Determine the (x, y) coordinate at the center of the cell enclosing the given text.  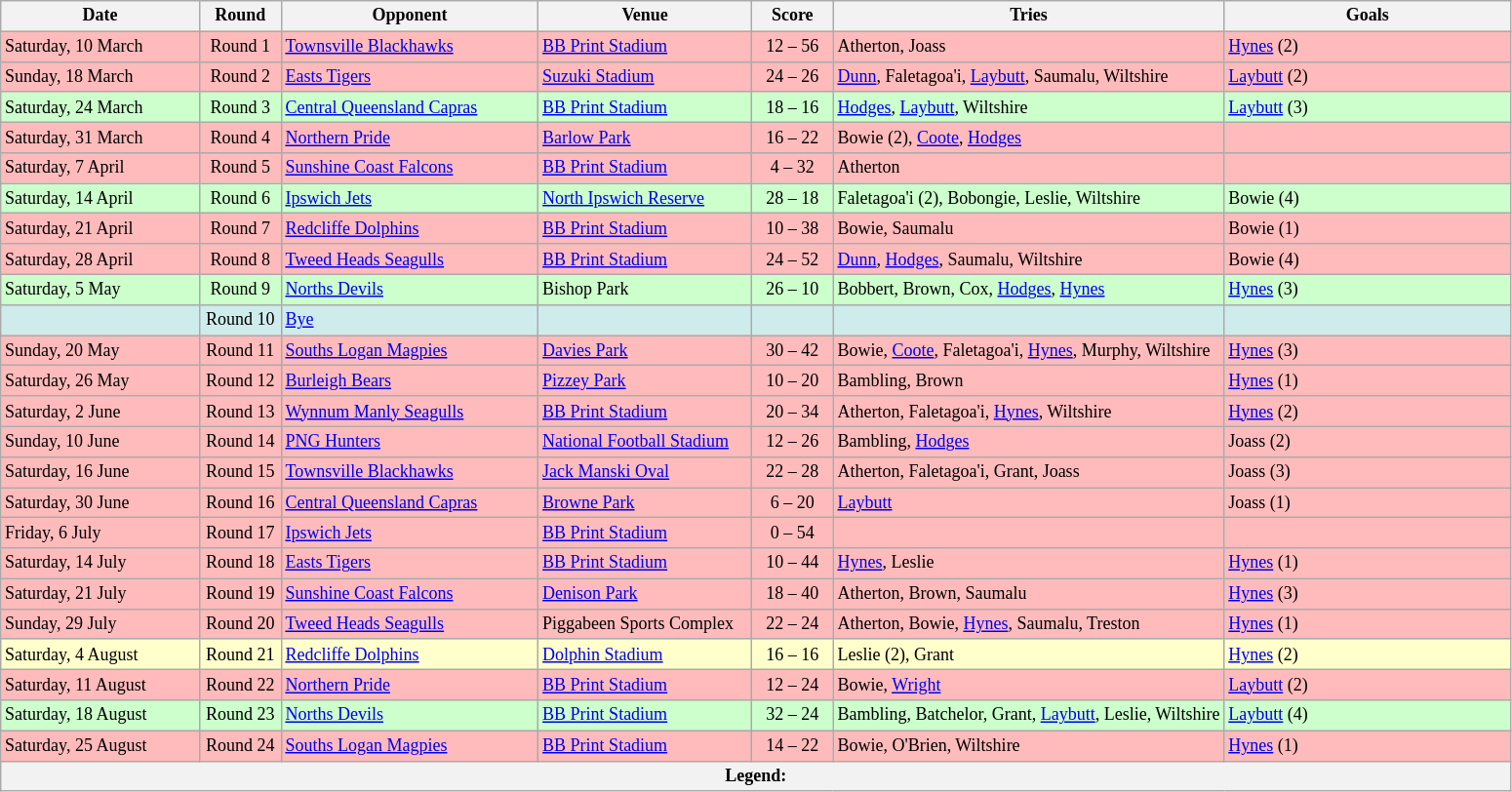
26 – 10 (792, 289)
Round 3 (240, 107)
Saturday, 21 July (100, 593)
Faletagoa'i (2), Bobongie, Leslie, Wiltshire (1028, 199)
Joass (1) (1368, 503)
Saturday, 24 March (100, 107)
Saturday, 16 June (100, 472)
Round 7 (240, 228)
Saturday, 11 August (100, 685)
Round 23 (240, 716)
12 – 26 (792, 441)
Bowie, O'Brien, Wiltshire (1028, 745)
14 – 22 (792, 745)
Bye (410, 320)
Round 14 (240, 441)
12 – 24 (792, 685)
Round 11 (240, 351)
Saturday, 25 August (100, 745)
Bowie, Coote, Faletagoa'i, Hynes, Murphy, Wiltshire (1028, 351)
Opponent (410, 16)
Sunday, 10 June (100, 441)
Piggabeen Sports Complex (646, 624)
22 – 28 (792, 472)
12 – 56 (792, 47)
Dolphin Stadium (646, 653)
Atherton, Bowie, Hynes, Saumalu, Treston (1028, 624)
PNG Hunters (410, 441)
10 – 44 (792, 564)
Round 21 (240, 653)
Round 4 (240, 137)
Saturday, 2 June (100, 412)
Dunn, Faletagoa'i, Laybutt, Saumalu, Wiltshire (1028, 76)
Atherton, Brown, Saumalu (1028, 593)
Saturday, 14 July (100, 564)
Saturday, 21 April (100, 228)
Venue (646, 16)
Atherton, Faletagoa'i, Grant, Joass (1028, 472)
Dunn, Hodges, Saumalu, Wiltshire (1028, 259)
Browne Park (646, 503)
Round 18 (240, 564)
30 – 42 (792, 351)
Leslie (2), Grant (1028, 653)
Atherton (1028, 168)
Bowie, Saumalu (1028, 228)
22 – 24 (792, 624)
Joass (2) (1368, 441)
Round 17 (240, 533)
North Ipswich Reserve (646, 199)
Bambling, Batchelor, Grant, Laybutt, Leslie, Wiltshire (1028, 716)
Jack Manski Oval (646, 472)
Saturday, 5 May (100, 289)
Score (792, 16)
Round 10 (240, 320)
Round (240, 16)
10 – 38 (792, 228)
Round 9 (240, 289)
Bowie, Wright (1028, 685)
Saturday, 10 March (100, 47)
Wynnum Manly Seagulls (410, 412)
Round 19 (240, 593)
20 – 34 (792, 412)
Goals (1368, 16)
Saturday, 7 April (100, 168)
24 – 26 (792, 76)
16 – 22 (792, 137)
Date (100, 16)
10 – 20 (792, 380)
Friday, 6 July (100, 533)
28 – 18 (792, 199)
0 – 54 (792, 533)
Saturday, 18 August (100, 716)
Round 12 (240, 380)
Round 1 (240, 47)
Round 6 (240, 199)
Atherton, Joass (1028, 47)
Round 13 (240, 412)
24 – 52 (792, 259)
Laybutt (4) (1368, 716)
Round 24 (240, 745)
Saturday, 4 August (100, 653)
Suzuki Stadium (646, 76)
Saturday, 26 May (100, 380)
Joass (3) (1368, 472)
Sunday, 20 May (100, 351)
Sunday, 18 March (100, 76)
Bowie (2), Coote, Hodges (1028, 137)
4 – 32 (792, 168)
Saturday, 30 June (100, 503)
National Football Stadium (646, 441)
Sunday, 29 July (100, 624)
Bishop Park (646, 289)
32 – 24 (792, 716)
16 – 16 (792, 653)
Laybutt (1028, 503)
Tries (1028, 16)
Round 20 (240, 624)
Legend: (756, 776)
6 – 20 (792, 503)
Davies Park (646, 351)
Bowie (1) (1368, 228)
Saturday, 28 April (100, 259)
Bambling, Brown (1028, 380)
18 – 40 (792, 593)
Hynes, Leslie (1028, 564)
Round 5 (240, 168)
18 – 16 (792, 107)
Bambling, Hodges (1028, 441)
Pizzey Park (646, 380)
Laybutt (3) (1368, 107)
Round 8 (240, 259)
Denison Park (646, 593)
Round 22 (240, 685)
Round 2 (240, 76)
Hodges, Laybutt, Wiltshire (1028, 107)
Saturday, 31 March (100, 137)
Atherton, Faletagoa'i, Hynes, Wiltshire (1028, 412)
Barlow Park (646, 137)
Bobbert, Brown, Cox, Hodges, Hynes (1028, 289)
Round 16 (240, 503)
Round 15 (240, 472)
Burleigh Bears (410, 380)
Saturday, 14 April (100, 199)
